Search for the cell housing the specified text and yield its [x, y] center coordinate. 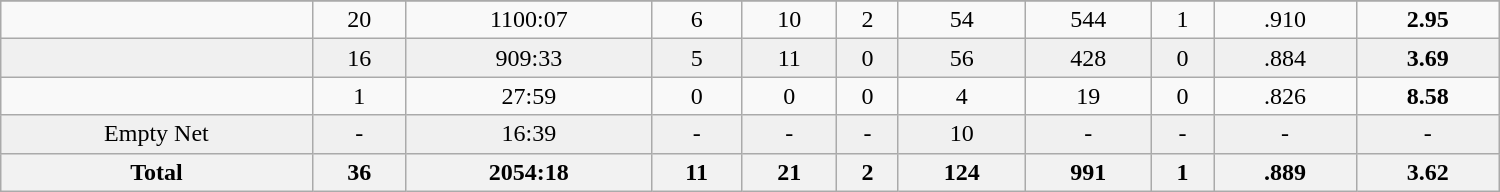
20 [359, 20]
991 [1088, 172]
544 [1088, 20]
.889 [1286, 172]
2.95 [1428, 20]
.826 [1286, 96]
4 [962, 96]
2054:18 [528, 172]
.910 [1286, 20]
36 [359, 172]
3.62 [1428, 172]
21 [789, 172]
19 [1088, 96]
56 [962, 58]
16:39 [528, 134]
16 [359, 58]
1100:07 [528, 20]
428 [1088, 58]
124 [962, 172]
Empty Net [156, 134]
3.69 [1428, 58]
54 [962, 20]
6 [696, 20]
8.58 [1428, 96]
.884 [1286, 58]
909:33 [528, 58]
27:59 [528, 96]
Total [156, 172]
5 [696, 58]
